Return the (X, Y) coordinate for the center point of the cell that contains the specified text.  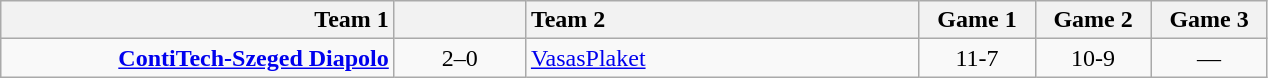
Team 1 (198, 20)
ContiTech-Szeged Diapolo (198, 58)
11-7 (977, 58)
Team 2 (722, 20)
VasasPlaket (722, 58)
— (1209, 58)
Game 2 (1093, 20)
Game 3 (1209, 20)
Game 1 (977, 20)
10-9 (1093, 58)
2–0 (460, 58)
